Return (x, y) of the center of cell containing provided text 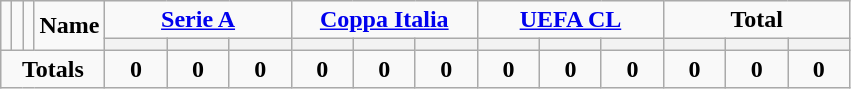
Totals (53, 69)
Total (757, 20)
Serie A (198, 20)
Coppa Italia (384, 20)
UEFA CL (570, 20)
Name (70, 26)
